Search for the cell housing the specified text and yield its (x, y) center coordinate. 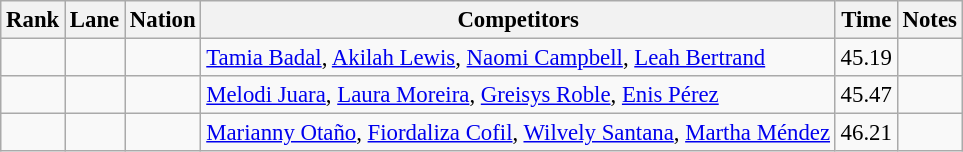
Melodi Juara, Laura Moreira, Greisys Roble, Enis Pérez (518, 95)
Time (866, 20)
45.19 (866, 58)
Nation (163, 20)
Lane (95, 20)
Rank (33, 20)
Competitors (518, 20)
Tamia Badal, Akilah Lewis, Naomi Campbell, Leah Bertrand (518, 58)
46.21 (866, 133)
45.47 (866, 95)
Marianny Otaño, Fiordaliza Cofil, Wilvely Santana, Martha Méndez (518, 133)
Notes (930, 20)
